Determine the [X, Y] coordinate at the center of the cell enclosing the given text.  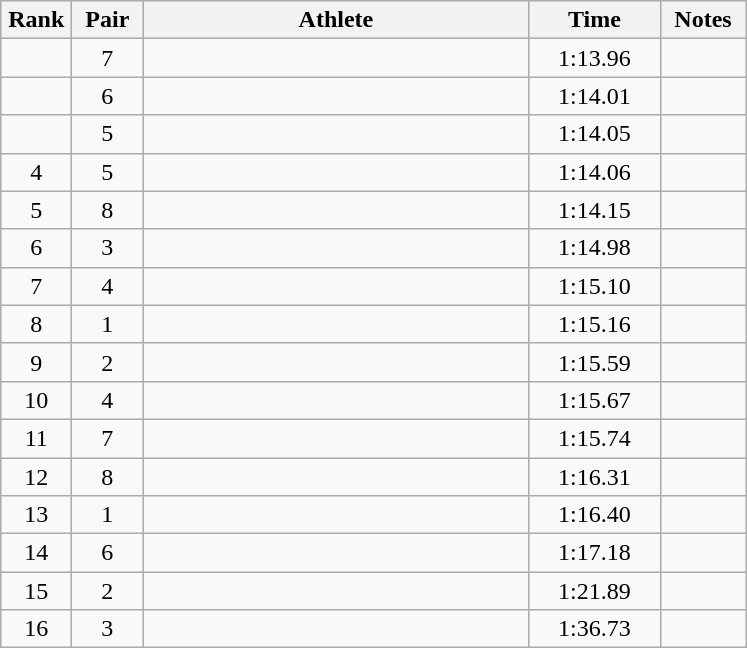
1:21.89 [594, 591]
1:15.16 [594, 324]
10 [36, 400]
Athlete [336, 20]
Pair [108, 20]
1:14.15 [594, 210]
1:14.01 [594, 96]
12 [36, 477]
1:13.96 [594, 58]
1:16.40 [594, 515]
1:14.98 [594, 248]
1:15.67 [594, 400]
Rank [36, 20]
11 [36, 438]
1:36.73 [594, 629]
1:15.59 [594, 362]
13 [36, 515]
14 [36, 553]
Time [594, 20]
1:17.18 [594, 553]
1:16.31 [594, 477]
1:15.10 [594, 286]
1:15.74 [594, 438]
9 [36, 362]
16 [36, 629]
Notes [703, 20]
1:14.05 [594, 134]
1:14.06 [594, 172]
15 [36, 591]
